Scan for the cell matching the given text and deliver its [x, y] coordinate at center. 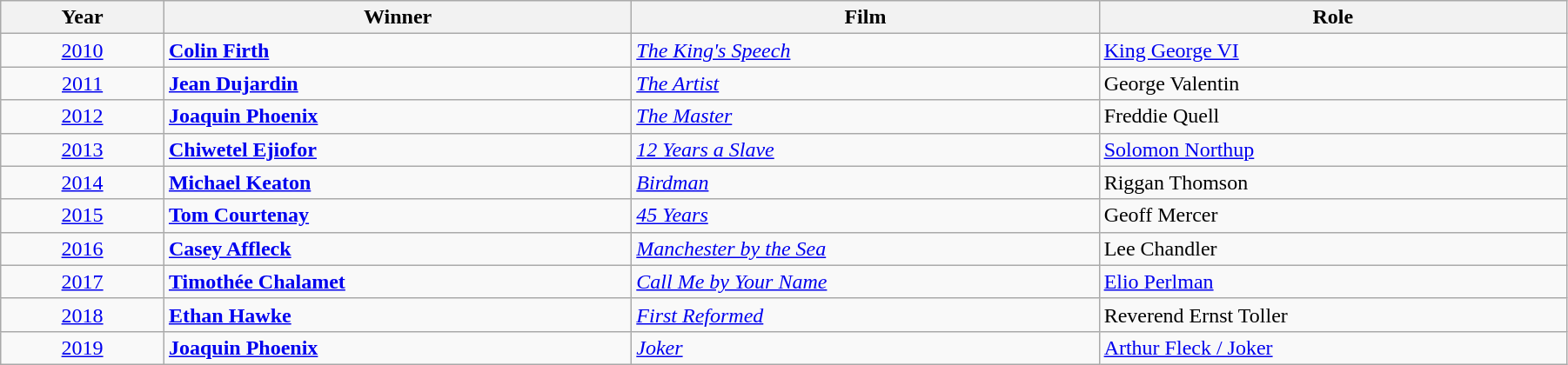
The Artist [865, 83]
Arthur Fleck / Joker [1333, 348]
Ethan Hawke [397, 315]
2015 [83, 216]
First Reformed [865, 315]
George Valentin [1333, 83]
12 Years a Slave [865, 149]
Geoff Mercer [1333, 216]
Elio Perlman [1333, 282]
Michael Keaton [397, 182]
Joker [865, 348]
2016 [83, 249]
Chiwetel Ejiofor [397, 149]
Role [1333, 17]
Tom Courtenay [397, 216]
Colin Firth [397, 50]
Birdman [865, 182]
2013 [83, 149]
Year [83, 17]
2019 [83, 348]
45 Years [865, 216]
The King's Speech [865, 50]
Timothée Chalamet [397, 282]
Lee Chandler [1333, 249]
Film [865, 17]
2018 [83, 315]
Reverend Ernst Toller [1333, 315]
Freddie Quell [1333, 116]
2011 [83, 83]
Solomon Northup [1333, 149]
Call Me by Your Name [865, 282]
2014 [83, 182]
Riggan Thomson [1333, 182]
The Master [865, 116]
King George VI [1333, 50]
Winner [397, 17]
2010 [83, 50]
2012 [83, 116]
Jean Dujardin [397, 83]
Casey Affleck [397, 249]
2017 [83, 282]
Manchester by the Sea [865, 249]
